Return the (X, Y) coordinate for the center point of the cell that contains the specified text.  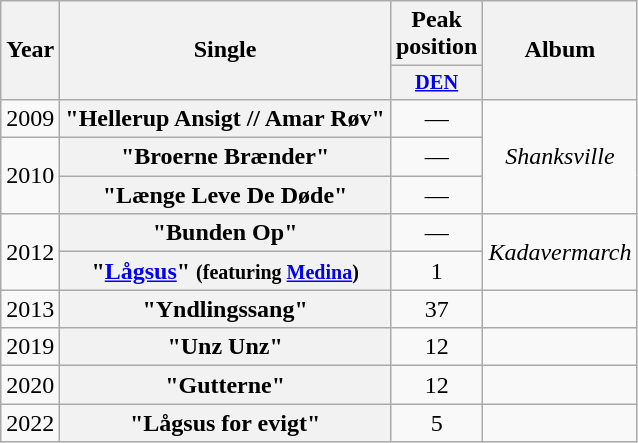
"Broerne Brænder" (226, 157)
2013 (30, 309)
2020 (30, 385)
"Gutterne" (226, 385)
"Hellerup Ansigt // Amar Røv" (226, 118)
2009 (30, 118)
37 (436, 309)
Peakposition (436, 34)
Year (30, 50)
5 (436, 423)
"Bunden Op" (226, 233)
"Længe Leve De Døde" (226, 195)
"Unz Unz" (226, 347)
Shanksville (560, 156)
2019 (30, 347)
2012 (30, 252)
2010 (30, 176)
Single (226, 50)
"Lågsus for evigt" (226, 423)
2022 (30, 423)
1 (436, 271)
"Lågsus" (featuring Medina) (226, 271)
DEN (436, 83)
Kadavermarch (560, 252)
Album (560, 50)
"Yndlingssang" (226, 309)
